Capture the cell that displays the provided text and extract its (x, y) central coordinate. 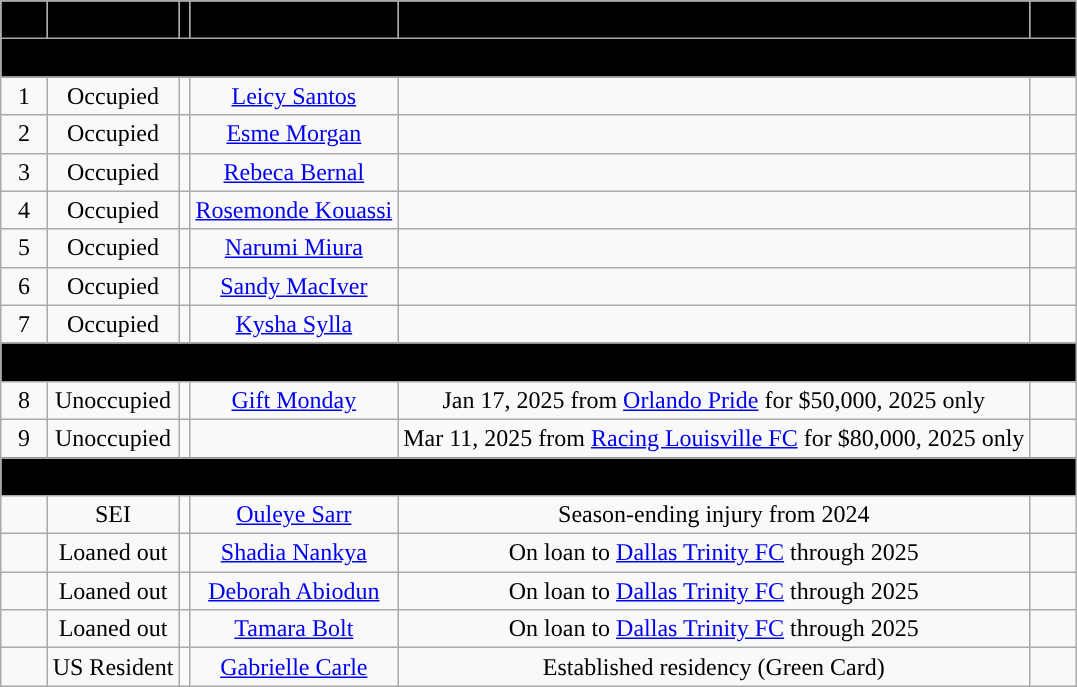
Shadia Nankya (294, 553)
Mar 11, 2025 from Racing Louisville FC for $80,000, 2025 only (714, 438)
Rostered international players not using a slot (539, 477)
Tamara Bolt (294, 629)
Kysha Sylla (294, 324)
Jan 17, 2025 from Orlando Pride for $50,000, 2025 only (714, 400)
Acquired slots (539, 362)
3 (24, 172)
4 (24, 210)
7 (24, 324)
Ouleye Sarr (294, 515)
SEI (113, 515)
Esme Morgan (294, 134)
Rebeca Bernal (294, 172)
Gabrielle Carle (294, 667)
No. (24, 20)
Ref (1054, 20)
2 (24, 134)
Narumi Miura (294, 248)
Rosemonde Kouassi (294, 210)
Deborah Abiodun (294, 591)
5 (24, 248)
Leicy Santos (294, 96)
Established residency (Green Card) (714, 667)
9 (24, 438)
Player/Slot Notes (714, 20)
8 (24, 400)
Player (294, 20)
7 baseline slots (539, 58)
US Resident (113, 667)
Season-ending injury from 2024 (714, 515)
Gift Monday (294, 400)
Status (113, 20)
Sandy MacIver (294, 286)
6 (24, 286)
1 (24, 96)
